Search for the cell housing the specified text and yield its (X, Y) center coordinate. 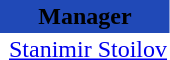
Manager (85, 16)
